Return the (X, Y) coordinate for the center point of the cell that contains the specified text.  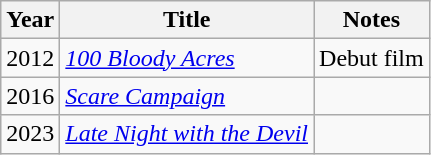
2016 (30, 96)
Title (187, 20)
2012 (30, 58)
Debut film (372, 58)
Late Night with the Devil (187, 134)
Scare Campaign (187, 96)
Notes (372, 20)
2023 (30, 134)
Year (30, 20)
100 Bloody Acres (187, 58)
